Identify which cell holds the provided text, then report its [X, Y] central coordinate. 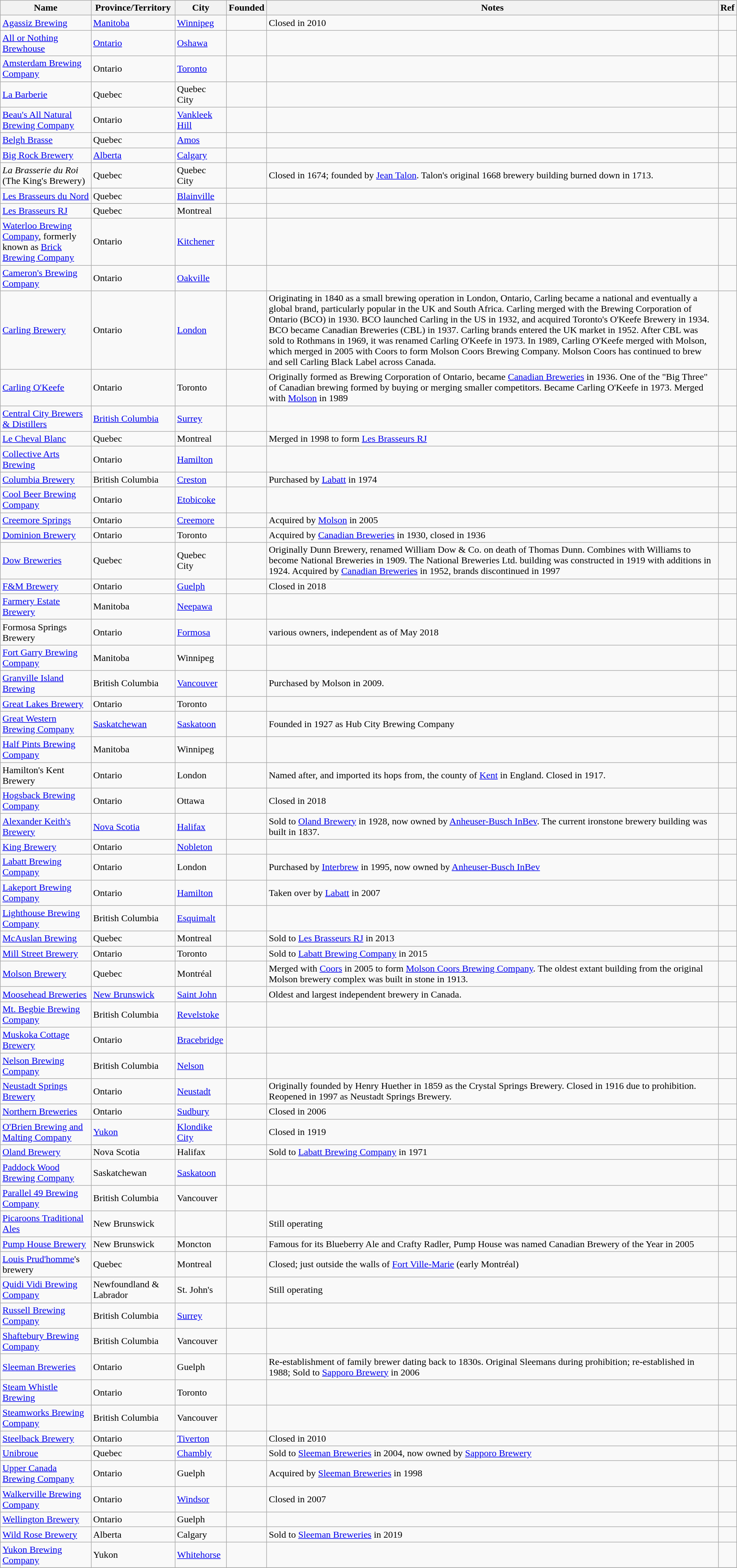
Steelback Brewery [46, 1438]
Bracebridge [201, 1040]
Named after, and imported its hops from, the county of Kent in England. Closed in 1917. [492, 776]
Oakville [201, 278]
Carling Brewery [46, 330]
Sold to Labatt Brewing Company in 2015 [492, 953]
Notes [492, 8]
St. John's [201, 1290]
Steamworks Brewing Company [46, 1418]
Creston [201, 479]
Walkerville Brewing Company [46, 1499]
Esquimalt [201, 918]
Yukon Brewing Company [46, 1555]
Picaroons Traditional Ales [46, 1224]
Upper Canada Brewing Company [46, 1474]
Quidi Vidi Brewing Company [46, 1290]
Etobicoke [201, 500]
Steam Whistle Brewing [46, 1392]
Le Cheval Blanc [46, 439]
Big Rock Brewery [46, 155]
Closed in 1919 [492, 1132]
Central City Brewers & Distillers [46, 419]
Oland Brewery [46, 1152]
Closed; just outside the walls of Fort Ville-Marie (early Montréal) [492, 1264]
Closed in 2006 [492, 1112]
Closed in 1674; founded by Jean Talon. Talon's original 1668 brewery building burned down in 1713. [492, 176]
O'Brien Brewing and Malting Company [46, 1132]
Sold to Sleeman Breweries in 2004, now owned by Sapporo Brewery [492, 1453]
Vankleek Hill [201, 120]
Shaftebury Brewing Company [46, 1341]
Merged in 1998 to form Les Brasseurs RJ [492, 439]
Nelson Brewing Company [46, 1065]
Half Pints Brewing Company [46, 750]
Hogsback Brewing Company [46, 801]
All or Nothing Brewhouse [46, 43]
Farmery Estate Brewery [46, 606]
Name [46, 8]
Mt. Begbie Brewing Company [46, 1014]
Paddock Wood Brewing Company [46, 1172]
Mill Street Brewery [46, 953]
Closed in 2007 [492, 1499]
Sleeman Breweries [46, 1367]
Ref [728, 8]
La Barberie [46, 94]
various owners, independent as of May 2018 [492, 632]
Formosa Springs Brewery [46, 632]
Nobleton [201, 847]
Sold to Oland Brewery in 1928, now owned by Anheuser-Busch InBev. The current ironstone brewery building was built in 1837. [492, 827]
Moosehead Breweries [46, 994]
City [201, 8]
Molson Brewery [46, 974]
Province/Territory [133, 8]
Sudbury [201, 1112]
Labatt Brewing Company [46, 867]
Waterloo Brewing Company, formerly known as Brick Brewing Company [46, 242]
Belgh Brasse [46, 140]
Les Brasseurs RJ [46, 211]
Saint John [201, 994]
McAuslan Brewing [46, 939]
Amos [201, 140]
Great Western Brewing Company [46, 724]
Oshawa [201, 43]
La Brasserie du Roi (The King's Brewery) [46, 176]
King Brewery [46, 847]
Windsor [201, 1499]
Agassiz Brewing [46, 23]
Dow Breweries [46, 561]
Oldest and largest independent brewery in Canada. [492, 994]
Wild Rose Brewery [46, 1535]
Les Brasseurs du Nord [46, 196]
Kitchener [201, 242]
Nelson [201, 1065]
Neustadt [201, 1091]
Cameron's Brewing Company [46, 278]
Russell Brewing Company [46, 1316]
Ottawa [201, 801]
Newfoundland & Labrador [133, 1290]
Hamilton's Kent Brewery [46, 776]
Acquired by Canadian Breweries in 1930, closed in 1936 [492, 535]
Neustadt Springs Brewery [46, 1091]
Carling O'Keefe [46, 388]
Founded in 1927 as Hub City Brewing Company [492, 724]
Pump House Brewery [46, 1244]
Acquired by Sleeman Breweries in 1998 [492, 1474]
Blainville [201, 196]
Sold to Sleeman Breweries in 2019 [492, 1535]
Chambly [201, 1453]
Dominion Brewery [46, 535]
Cool Beer Brewing Company [46, 500]
Tiverton [201, 1438]
Muskoka Cottage Brewery [46, 1040]
Whitehorse [201, 1555]
Revelstoke [201, 1014]
Founded [246, 8]
Granville Island Brewing [46, 683]
Klondike City [201, 1132]
Purchased by Labatt in 1974 [492, 479]
Montréal [201, 974]
Columbia Brewery [46, 479]
Acquired by Molson in 2005 [492, 520]
Alexander Keith's Brewery [46, 827]
Sold to Les Brasseurs RJ in 2013 [492, 939]
Moncton [201, 1244]
Sold to Labatt Brewing Company in 1971 [492, 1152]
Creemore Springs [46, 520]
Louis Prud'homme's brewery [46, 1264]
Neepawa [201, 606]
Collective Arts Brewing [46, 459]
Purchased by Molson in 2009. [492, 683]
Great Lakes Brewery [46, 703]
Amsterdam Brewing Company [46, 68]
Lakeport Brewing Company [46, 893]
Lighthouse Brewing Company [46, 918]
Creemore [201, 520]
Re-establishment of family brewer dating back to 1830s. Original Sleemans during prohibition; re-established in 1988; Sold to Sapporo Brewery in 2006 [492, 1367]
Formosa [201, 632]
Unibroue [46, 1453]
F&M Brewery [46, 586]
Wellington Brewery [46, 1520]
Taken over by Labatt in 2007 [492, 893]
Northern Breweries [46, 1112]
Beau's All Natural Brewing Company [46, 120]
Purchased by Interbrew in 1995, now owned by Anheuser-Busch InBev [492, 867]
Famous for its Blueberry Ale and Crafty Radler, Pump House was named Canadian Brewery of the Year in 2005 [492, 1244]
Parallel 49 Brewing Company [46, 1198]
Fort Garry Brewing Company [46, 657]
